For the text-containing cell, return its midpoint in (x, y) coordinate format. 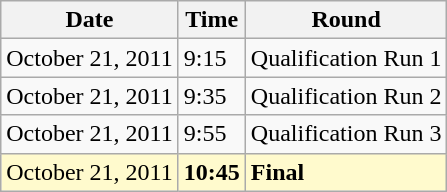
10:45 (212, 172)
9:15 (212, 58)
Round (346, 20)
Qualification Run 3 (346, 134)
Final (346, 172)
Qualification Run 1 (346, 58)
Date (90, 20)
9:35 (212, 96)
Qualification Run 2 (346, 96)
9:55 (212, 134)
Time (212, 20)
